Find where the given text appears and provide that cell's center as (X, Y) coordinate. 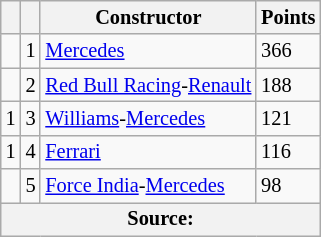
188 (288, 85)
Force India-Mercedes (148, 186)
Ferrari (148, 152)
Mercedes (148, 51)
3 (31, 118)
116 (288, 152)
5 (31, 186)
121 (288, 118)
Points (288, 17)
Source: (161, 219)
Red Bull Racing-Renault (148, 85)
366 (288, 51)
Constructor (148, 17)
Williams-Mercedes (148, 118)
2 (31, 85)
4 (31, 152)
98 (288, 186)
